Output the (x, y) coordinate of the center of the cell containing the given text.  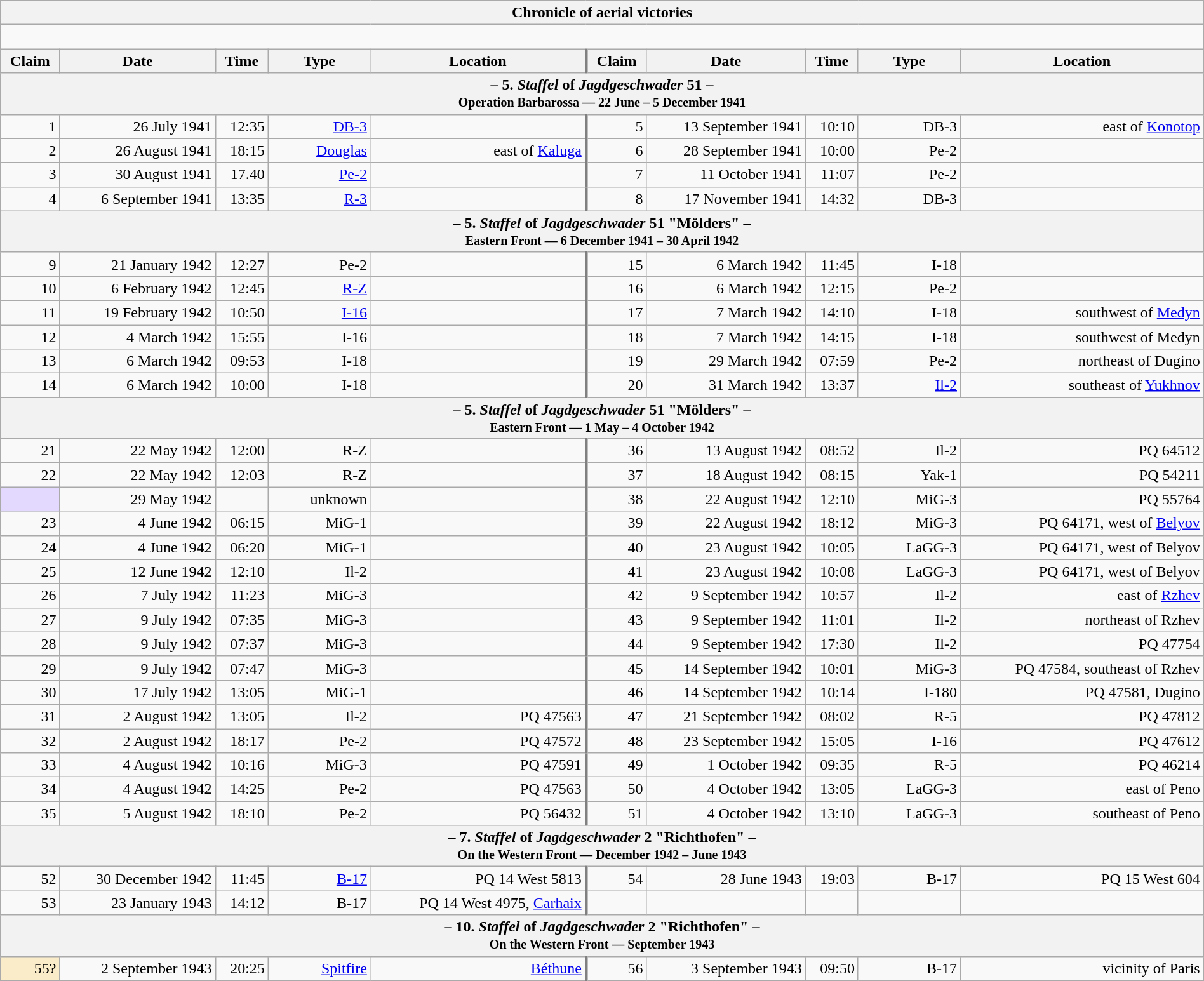
44 (616, 644)
11:23 (241, 596)
4 March 1942 (137, 337)
14 (30, 385)
13:35 (241, 199)
24 (30, 547)
Spitfire (319, 968)
18:12 (832, 523)
– 5. Staffel of Jagdgeschwader 51 "Mölders" –Eastern Front — 6 December 1941 – 30 April 1942 (602, 231)
3 September 1943 (726, 968)
19:03 (832, 879)
18:17 (241, 741)
4 (30, 199)
Yak-1 (909, 475)
2 (30, 150)
6 February 1942 (137, 288)
41 (616, 571)
28 September 1941 (726, 150)
17 July 1942 (137, 692)
33 (30, 765)
40 (616, 547)
17 (616, 312)
09:35 (832, 765)
15:05 (832, 741)
30 August 1941 (137, 175)
27 (30, 620)
17 November 1941 (726, 199)
17:30 (832, 644)
28 June 1943 (726, 879)
52 (30, 879)
31 (30, 716)
18 August 1942 (726, 475)
– 5. Staffel of Jagdgeschwader 51 "Mölders" –Eastern Front — 1 May – 4 October 1942 (602, 418)
10:50 (241, 312)
30 December 1942 (137, 879)
12:35 (241, 126)
PQ 47812 (1082, 716)
06:15 (241, 523)
12:27 (241, 264)
unknown (319, 499)
PQ 47612 (1082, 741)
14:32 (832, 199)
46 (616, 692)
Chronicle of aerial victories (602, 13)
Douglas (319, 150)
15 (616, 264)
13 (30, 361)
east of Peno (1082, 789)
21 (30, 451)
11:07 (832, 175)
23 September 1942 (726, 741)
37 (616, 475)
36 (616, 451)
07:47 (241, 668)
– 7. Staffel of Jagdgeschwader 2 "Richthofen" –On the Western Front — December 1942 – June 1943 (602, 846)
32 (30, 741)
5 (616, 126)
48 (616, 741)
09:50 (832, 968)
17.40 (241, 175)
1 (30, 126)
– 5. Staffel of Jagdgeschwader 51 –Operation Barbarossa — 22 June – 5 December 1941 (602, 94)
east of Rzhev (1082, 596)
10:57 (832, 596)
28 (30, 644)
43 (616, 620)
10:14 (832, 692)
12:03 (241, 475)
47 (616, 716)
54 (616, 879)
– 10. Staffel of Jagdgeschwader 2 "Richthofen" –On the Western Front — September 1943 (602, 936)
08:15 (832, 475)
29 March 1942 (726, 361)
10:10 (832, 126)
42 (616, 596)
56 (616, 968)
PQ 15 West 604 (1082, 879)
51 (616, 813)
55? (30, 968)
PQ 14 West 5813 (478, 879)
3 (30, 175)
PQ 55764 (1082, 499)
8 (616, 199)
08:52 (832, 451)
23 (30, 523)
39 (616, 523)
23 January 1943 (137, 903)
14:12 (241, 903)
08:02 (832, 716)
45 (616, 668)
PQ 47581, Dugino (1082, 692)
18 (616, 337)
12:45 (241, 288)
10 (30, 288)
9 (30, 264)
northeast of Rzhev (1082, 620)
southeast of Peno (1082, 813)
5 August 1942 (137, 813)
10:16 (241, 765)
11 (30, 312)
PQ 47591 (478, 765)
50 (616, 789)
PQ 46214 (1082, 765)
east of Kaluga (478, 150)
19 February 1942 (137, 312)
49 (616, 765)
R-3 (319, 199)
10:05 (832, 547)
7 (616, 175)
21 January 1942 (137, 264)
13:10 (832, 813)
PQ 47754 (1082, 644)
38 (616, 499)
14:25 (241, 789)
PQ 64512 (1082, 451)
26 July 1941 (137, 126)
6 (616, 150)
12:00 (241, 451)
34 (30, 789)
PQ 47572 (478, 741)
22 (30, 475)
26 August 1941 (137, 150)
20 (616, 385)
26 (30, 596)
25 (30, 571)
PQ 54211 (1082, 475)
10:08 (832, 571)
east of Konotop (1082, 126)
13 September 1941 (726, 126)
20:25 (241, 968)
6 September 1941 (137, 199)
I-180 (909, 692)
21 September 1942 (726, 716)
07:35 (241, 620)
PQ 56432 (478, 813)
Béthune (478, 968)
10:01 (832, 668)
vicinity of Paris (1082, 968)
35 (30, 813)
29 (30, 668)
06:20 (241, 547)
09:53 (241, 361)
12:15 (832, 288)
7 July 1942 (137, 596)
18:15 (241, 150)
13:37 (832, 385)
18:10 (241, 813)
12 June 1942 (137, 571)
PQ 47584, southeast of Rzhev (1082, 668)
07:59 (832, 361)
12 (30, 337)
16 (616, 288)
1 October 1942 (726, 765)
11:01 (832, 620)
14:15 (832, 337)
31 March 1942 (726, 385)
07:37 (241, 644)
53 (30, 903)
13 August 1942 (726, 451)
southeast of Yukhnov (1082, 385)
15:55 (241, 337)
northeast of Dugino (1082, 361)
PQ 14 West 4975, Carhaix (478, 903)
2 September 1943 (137, 968)
14:10 (832, 312)
30 (30, 692)
19 (616, 361)
11 October 1941 (726, 175)
29 May 1942 (137, 499)
